Return the [x, y] coordinate for the center point of the cell that contains the specified text.  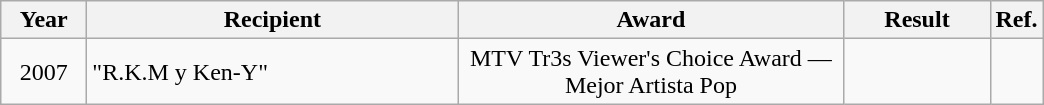
Result [917, 20]
2007 [44, 72]
"R.K.M y Ken-Y" [272, 72]
Recipient [272, 20]
Award [651, 20]
Year [44, 20]
MTV Tr3s Viewer's Choice Award — Mejor Artista Pop [651, 72]
Ref. [1016, 20]
